Find where the given text appears and provide that cell's center as (X, Y) coordinate. 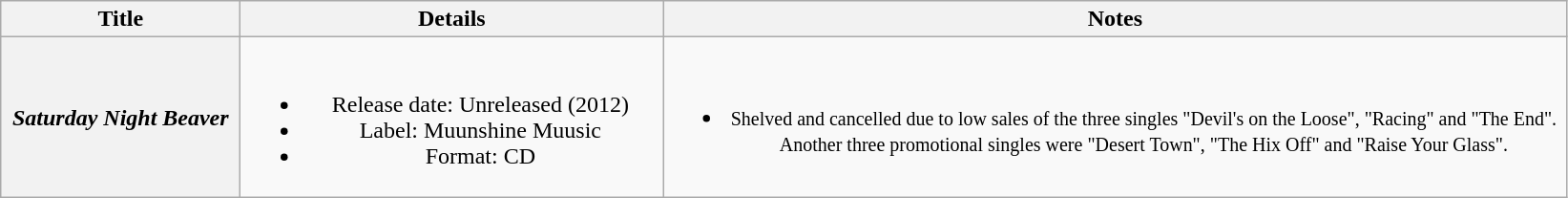
Title (120, 19)
Details (452, 19)
Release date: Unreleased (2012)Label: Muunshine MuusicFormat: CD (452, 117)
Saturday Night Beaver (120, 117)
Notes (1115, 19)
